Extract the [X, Y] coordinate from the center of the cell holding the provided text.  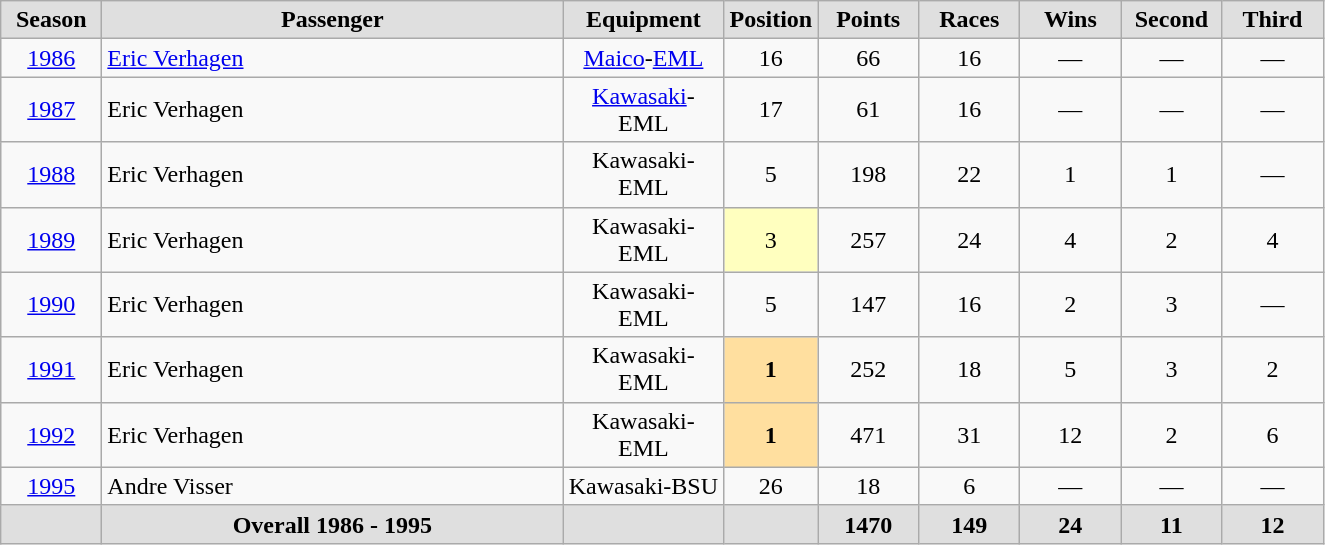
1989 [52, 240]
17 [771, 110]
1992 [52, 434]
11 [1172, 524]
1995 [52, 486]
Wins [1070, 20]
Season [52, 20]
Equipment [644, 20]
31 [970, 434]
1987 [52, 110]
Kawasaki-BSU [644, 486]
Third [1272, 20]
471 [868, 434]
198 [868, 174]
1991 [52, 370]
Races [970, 20]
66 [868, 58]
1986 [52, 58]
Maico-EML [644, 58]
Overall 1986 - 1995 [332, 524]
Passenger [332, 20]
147 [868, 304]
257 [868, 240]
1470 [868, 524]
Position [771, 20]
252 [868, 370]
Andre Visser [332, 486]
Second [1172, 20]
1990 [52, 304]
1988 [52, 174]
Points [868, 20]
26 [771, 486]
149 [970, 524]
61 [868, 110]
22 [970, 174]
